Pinpoint the cell where the given text exists, returning its [X, Y] midpoint coordinate. 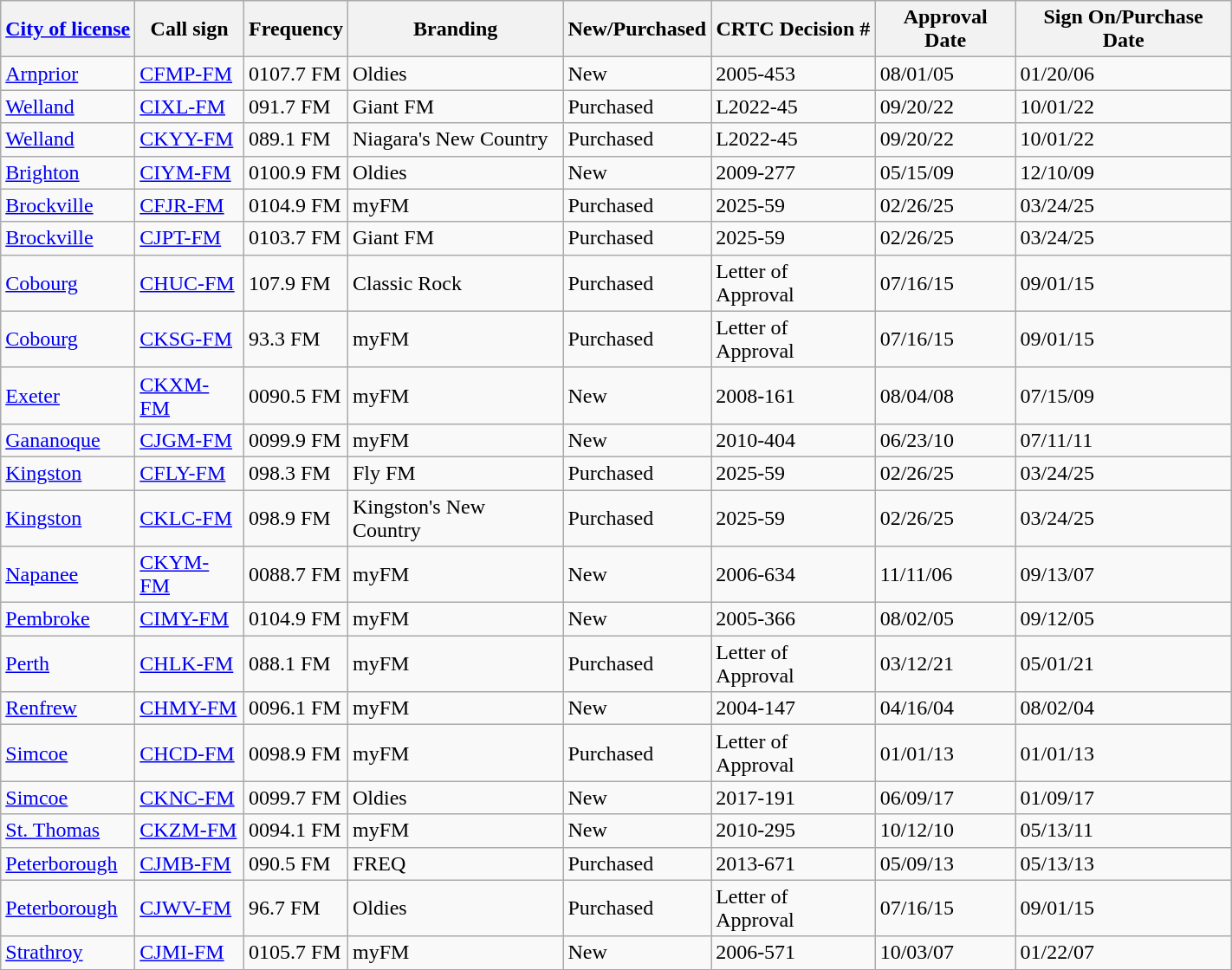
090.5 FM [295, 863]
CJPT-FM [190, 238]
0099.7 FM [295, 798]
Approval Date [945, 29]
CFLY-FM [190, 473]
01/22/07 [1123, 953]
CKSG-FM [190, 339]
CFMP-FM [190, 74]
96.7 FM [295, 908]
CJMI-FM [190, 953]
Arnprior [68, 74]
2010-404 [794, 440]
0088.7 FM [295, 575]
09/12/05 [1123, 619]
05/13/11 [1123, 831]
CKNC-FM [190, 798]
0098.9 FM [295, 753]
Call sign [190, 29]
07/11/11 [1123, 440]
2005-453 [794, 74]
CJWV-FM [190, 908]
2006-634 [794, 575]
091.7 FM [295, 107]
CKYY-FM [190, 139]
12/10/09 [1123, 172]
0100.9 FM [295, 172]
2004-147 [794, 708]
CFJR-FM [190, 205]
098.9 FM [295, 518]
0099.9 FM [295, 440]
01/20/06 [1123, 74]
06/23/10 [945, 440]
08/02/04 [1123, 708]
Exeter [68, 395]
CHCD-FM [190, 753]
Classic Rock [456, 282]
Frequency [295, 29]
10/03/07 [945, 953]
2006-571 [794, 953]
0105.7 FM [295, 953]
Brighton [68, 172]
CIYM-FM [190, 172]
Sign On/Purchase Date [1123, 29]
Niagara's New Country [456, 139]
03/12/21 [945, 663]
Fly FM [456, 473]
CKYM-FM [190, 575]
098.3 FM [295, 473]
CKXM-FM [190, 395]
New/Purchased [638, 29]
FREQ [456, 863]
08/04/08 [945, 395]
05/13/13 [1123, 863]
2013-671 [794, 863]
10/12/10 [945, 831]
0103.7 FM [295, 238]
05/01/21 [1123, 663]
08/02/05 [945, 619]
Napanee [68, 575]
City of license [68, 29]
08/01/05 [945, 74]
CKLC-FM [190, 518]
107.9 FM [295, 282]
05/15/09 [945, 172]
0096.1 FM [295, 708]
CJGM-FM [190, 440]
01/09/17 [1123, 798]
CKZM-FM [190, 831]
93.3 FM [295, 339]
CHLK-FM [190, 663]
CHUC-FM [190, 282]
CIXL-FM [190, 107]
CRTC Decision # [794, 29]
0090.5 FM [295, 395]
088.1 FM [295, 663]
2009-277 [794, 172]
Kingston's New Country [456, 518]
11/11/06 [945, 575]
09/13/07 [1123, 575]
2010-295 [794, 831]
CIMY-FM [190, 619]
04/16/04 [945, 708]
06/09/17 [945, 798]
Branding [456, 29]
Renfrew [68, 708]
2008-161 [794, 395]
Gananoque [68, 440]
Strathroy [68, 953]
St. Thomas [68, 831]
089.1 FM [295, 139]
0107.7 FM [295, 74]
Perth [68, 663]
07/15/09 [1123, 395]
Pembroke [68, 619]
0094.1 FM [295, 831]
05/09/13 [945, 863]
2017-191 [794, 798]
CHMY-FM [190, 708]
2005-366 [794, 619]
CJMB-FM [190, 863]
